Output the (X, Y) coordinate of the center of the cell containing the given text.  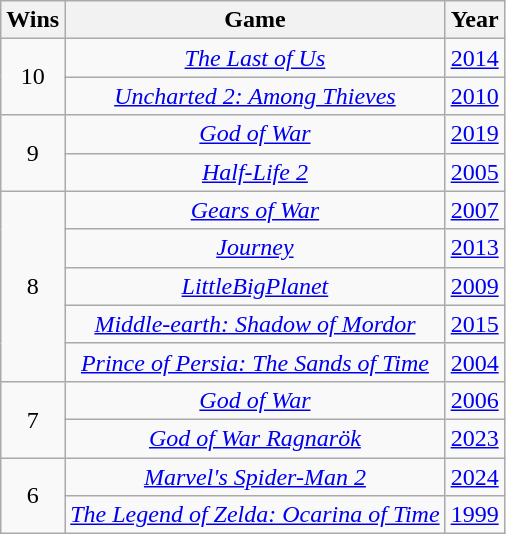
Half-Life 2 (255, 172)
2015 (474, 324)
6 (33, 496)
2023 (474, 438)
Gears of War (255, 210)
2004 (474, 362)
Uncharted 2: Among Thieves (255, 96)
Marvel's Spider-Man 2 (255, 477)
2024 (474, 477)
2007 (474, 210)
Journey (255, 248)
2019 (474, 134)
2013 (474, 248)
Prince of Persia: The Sands of Time (255, 362)
The Last of Us (255, 58)
2009 (474, 286)
Wins (33, 20)
Year (474, 20)
8 (33, 286)
7 (33, 419)
God of War Ragnarök (255, 438)
9 (33, 153)
2005 (474, 172)
2014 (474, 58)
Middle-earth: Shadow of Mordor (255, 324)
2010 (474, 96)
The Legend of Zelda: Ocarina of Time (255, 515)
1999 (474, 515)
10 (33, 77)
LittleBigPlanet (255, 286)
Game (255, 20)
2006 (474, 400)
